Extract the [X, Y] coordinate from the center of the cell holding the provided text.  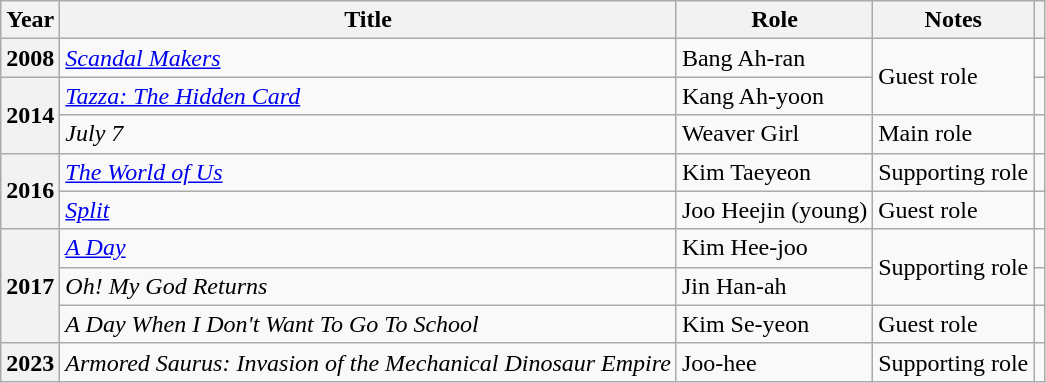
2008 [30, 58]
2017 [30, 286]
A Day When I Don't Want To Go To School [368, 324]
Jin Han-ah [774, 286]
2016 [30, 191]
Kang Ah-yoon [774, 96]
Weaver Girl [774, 134]
Oh! My God Returns [368, 286]
Kim Se-yeon [774, 324]
Role [774, 20]
July 7 [368, 134]
Main role [954, 134]
Joo Heejin (young) [774, 210]
Bang Ah-ran [774, 58]
Kim Taeyeon [774, 172]
Notes [954, 20]
Scandal Makers [368, 58]
Armored Saurus: Invasion of the Mechanical Dinosaur Empire [368, 362]
Title [368, 20]
Tazza: The Hidden Card [368, 96]
Joo-hee [774, 362]
Kim Hee-joo [774, 248]
The World of Us [368, 172]
2023 [30, 362]
Year [30, 20]
Split [368, 210]
A Day [368, 248]
2014 [30, 115]
